Detect which cell encompasses the target text, then output its [X, Y] center coordinate. 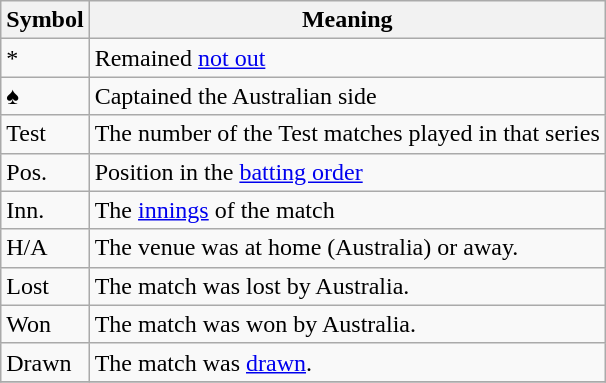
Captained the Australian side [347, 96]
Symbol [45, 20]
Position in the batting order [347, 172]
Inn. [45, 210]
The number of the Test matches played in that series [347, 134]
Drawn [45, 362]
H/A [45, 248]
The match was won by Australia. [347, 324]
Lost [45, 286]
The match was drawn. [347, 362]
The innings of the match [347, 210]
♠ [45, 96]
Meaning [347, 20]
The venue was at home (Australia) or away. [347, 248]
Won [45, 324]
Test [45, 134]
The match was lost by Australia. [347, 286]
Pos. [45, 172]
Remained not out [347, 58]
* [45, 58]
